Locate the cell with the specified text and output its [X, Y] center coordinate. 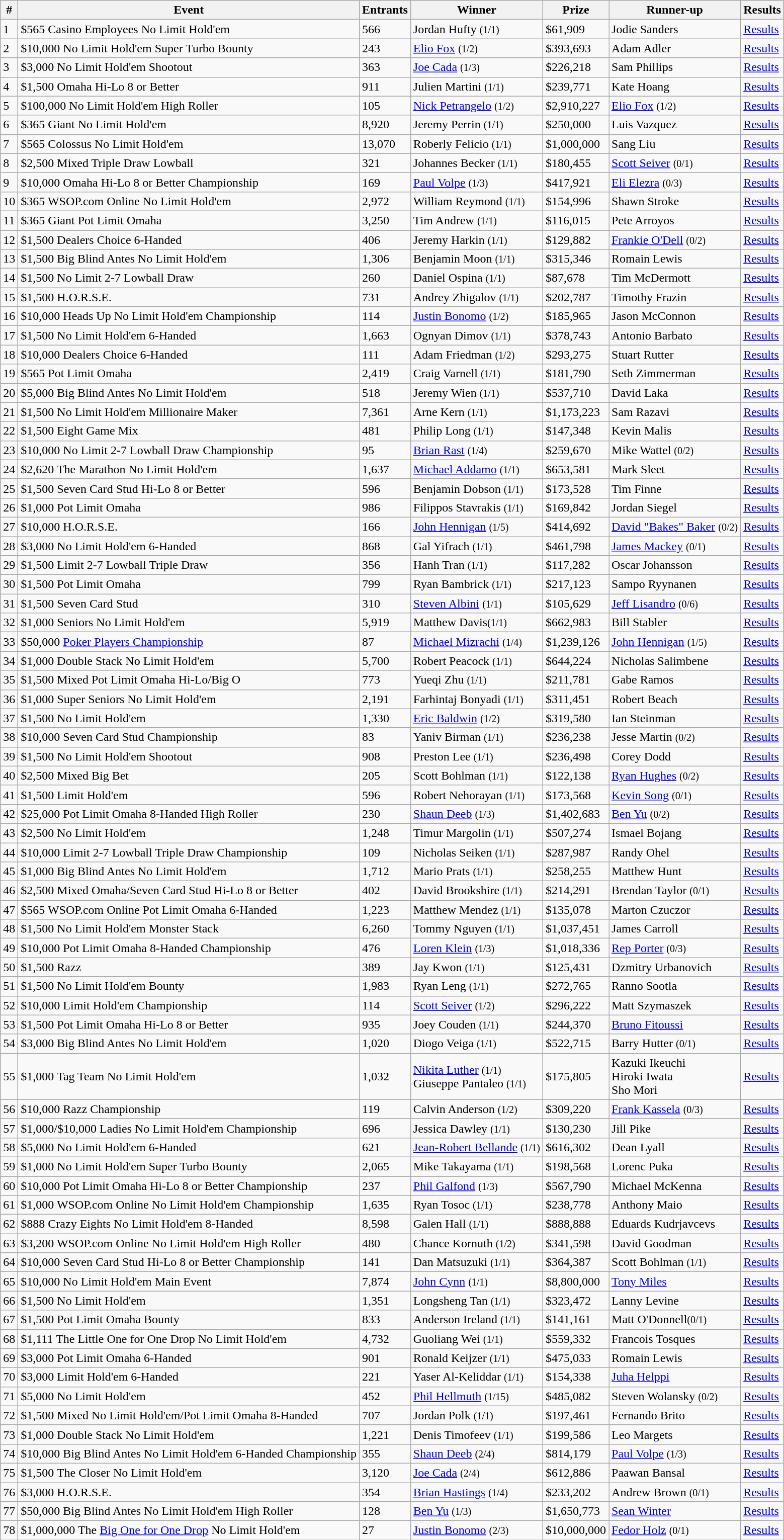
$1,239,126 [575, 642]
$214,291 [575, 891]
Timur Margolin (1/1) [477, 833]
Paawan Bansal [675, 1473]
28 [9, 546]
$211,781 [575, 680]
David Goodman [675, 1243]
166 [385, 527]
18 [9, 355]
169 [385, 182]
Corey Dodd [675, 756]
$662,983 [575, 623]
12 [9, 240]
$173,568 [575, 795]
17 [9, 335]
11 [9, 220]
36 [9, 699]
Yaser Al-Keliddar (1/1) [477, 1377]
Rep Porter (0/3) [675, 948]
Benjamin Moon (1/1) [477, 259]
$3,000 No Limit Hold'em Shootout [189, 67]
$87,678 [575, 278]
$10,000 Seven Card Stud Championship [189, 737]
$130,230 [575, 1128]
Brian Rast (1/4) [477, 450]
Juha Helppi [675, 1377]
14 [9, 278]
$315,346 [575, 259]
Sampo Ryynanen [675, 584]
15 [9, 297]
518 [385, 393]
Nicholas Seiken (1/1) [477, 852]
111 [385, 355]
Andrew Brown (0/1) [675, 1492]
$1,173,223 [575, 412]
128 [385, 1511]
$10,000 Limit Hold'em Championship [189, 1005]
$5,000 No Limit Hold'em [189, 1396]
38 [9, 737]
621 [385, 1147]
1,712 [385, 872]
205 [385, 776]
237 [385, 1185]
29 [9, 565]
95 [385, 450]
7,361 [385, 412]
Joey Couden (1/1) [477, 1024]
$3,000 Pot Limit Omaha 6-Handed [189, 1358]
49 [9, 948]
$1,000,000 [575, 144]
James Carroll [675, 929]
$559,332 [575, 1339]
24 [9, 469]
$125,431 [575, 967]
Dan Matsuzuki (1/1) [477, 1262]
Denis Timofeev (1/1) [477, 1434]
45 [9, 872]
2 [9, 48]
13,070 [385, 144]
48 [9, 929]
221 [385, 1377]
$1,018,336 [575, 948]
57 [9, 1128]
260 [385, 278]
Brendan Taylor (0/1) [675, 891]
$1,111 The Little One for One Drop No Limit Hold'em [189, 1339]
356 [385, 565]
74 [9, 1453]
$644,224 [575, 661]
$197,461 [575, 1415]
$537,710 [575, 393]
Barry Hutter (0/1) [675, 1044]
Ben Yu (0/2) [675, 814]
Guoliang Wei (1/1) [477, 1339]
Lorenc Puka [675, 1166]
402 [385, 891]
Jean-Robert Bellande (1/1) [477, 1147]
Jordan Siegel [675, 507]
71 [9, 1396]
$3,000 H.O.R.S.E. [189, 1492]
$485,082 [575, 1396]
Eric Baldwin (1/2) [477, 718]
$1,500 Pot Limit Omaha [189, 584]
$10,000,000 [575, 1530]
Entrants [385, 10]
Bill Stabler [675, 623]
$612,886 [575, 1473]
Benjamin Dobson (1/1) [477, 488]
Steven Albini (1/1) [477, 604]
389 [385, 967]
60 [9, 1185]
46 [9, 891]
Ryan Tosoc (1/1) [477, 1205]
Johannes Becker (1/1) [477, 163]
$5,000 No Limit Hold'em 6-Handed [189, 1147]
87 [385, 642]
Anthony Maio [675, 1205]
$1,500 No Limit Hold'em 6-Handed [189, 335]
Tommy Nguyen (1/1) [477, 929]
$1,000 Pot Limit Omaha [189, 507]
Steven Wolansky (0/2) [675, 1396]
$565 WSOP.com Online Pot Limit Omaha 6-Handed [189, 910]
566 [385, 29]
Phil Hellmuth (1/15) [477, 1396]
Scott Seiver (1/2) [477, 1005]
77 [9, 1511]
David Brookshire (1/1) [477, 891]
Kazuki IkeuchiHiroki IwataSho Mori [675, 1076]
$1,000,000 The Big One for One Drop No Limit Hold'em [189, 1530]
$175,805 [575, 1076]
1,983 [385, 986]
2,419 [385, 374]
64 [9, 1262]
$10,000 Limit 2-7 Lowball Triple Draw Championship [189, 852]
Diogo Veiga (1/1) [477, 1044]
Daniel Ospina (1/1) [477, 278]
Ranno Sootla [675, 986]
Kevin Malis [675, 431]
Yaniv Birman (1/1) [477, 737]
35 [9, 680]
1,635 [385, 1205]
731 [385, 297]
James Mackey (0/1) [675, 546]
$1,500 Eight Game Mix [189, 431]
$10,000 Seven Card Stud Hi-Lo 8 or Better Championship [189, 1262]
Matt O'Donnell(0/1) [675, 1320]
$2,500 No Limit Hold'em [189, 833]
6 [9, 125]
Michael Addamo (1/1) [477, 469]
7,874 [385, 1281]
$226,218 [575, 67]
$1,500 Mixed Pot Limit Omaha Hi-Lo/Big O [189, 680]
5 [9, 106]
935 [385, 1024]
$309,220 [575, 1109]
1,351 [385, 1301]
833 [385, 1320]
Sang Liu [675, 144]
868 [385, 546]
Robert Peacock (1/1) [477, 661]
Shaun Deeb (2/4) [477, 1453]
$287,987 [575, 852]
Ismael Bojang [675, 833]
$2,500 Mixed Big Bet [189, 776]
Joe Cada (1/3) [477, 67]
$116,015 [575, 220]
$1,500 Pot Limit Omaha Bounty [189, 1320]
$1,000/$10,000 Ladies No Limit Hold'em Championship [189, 1128]
$154,996 [575, 201]
Matthew Hunt [675, 872]
78 [9, 1530]
Leo Margets [675, 1434]
$1,500 No Limit Hold'em Bounty [189, 986]
$311,451 [575, 699]
72 [9, 1415]
$2,500 Mixed Triple Draw Lowball [189, 163]
Brian Hastings (1/4) [477, 1492]
$272,765 [575, 986]
Adam Friedman (1/2) [477, 355]
Winner [477, 10]
70 [9, 1377]
Seth Zimmerman [675, 374]
$147,348 [575, 431]
Robert Beach [675, 699]
69 [9, 1358]
Tim Andrew (1/1) [477, 220]
Ognyan Dimov (1/1) [477, 335]
707 [385, 1415]
1,032 [385, 1076]
Sam Phillips [675, 67]
$2,500 Mixed Omaha/Seven Card Stud Hi-Lo 8 or Better [189, 891]
39 [9, 756]
Jason McConnon [675, 316]
$414,692 [575, 527]
$135,078 [575, 910]
$565 Casino Employees No Limit Hold'em [189, 29]
Gal Yifrach (1/1) [477, 546]
Frankie O'Dell (0/2) [675, 240]
44 [9, 852]
773 [385, 680]
1,223 [385, 910]
Eli Elezra (0/3) [675, 182]
$1,500 Limit Hold'em [189, 795]
1,637 [385, 469]
19 [9, 374]
Oscar Johansson [675, 565]
$364,387 [575, 1262]
$10,000 No Limit Hold'em Super Turbo Bounty [189, 48]
$616,302 [575, 1147]
54 [9, 1044]
20 [9, 393]
901 [385, 1358]
Roberly Felicio (1/1) [477, 144]
Matthew Davis(1/1) [477, 623]
Timothy Frazin [675, 297]
$198,568 [575, 1166]
Ryan Bambrick (1/1) [477, 584]
$1,500 No Limit 2-7 Lowball Draw [189, 278]
1 [9, 29]
Yueqi Zhu (1/1) [477, 680]
$1,000 Super Seniors No Limit Hold'em [189, 699]
Dzmitry Urbanovich [675, 967]
$50,000 Big Blind Antes No Limit Hold'em High Roller [189, 1511]
Runner-up [675, 10]
David Laka [675, 393]
50 [9, 967]
Sam Razavi [675, 412]
58 [9, 1147]
7 [9, 144]
37 [9, 718]
$319,580 [575, 718]
$1,500 No Limit Hold'em Millionaire Maker [189, 412]
13 [9, 259]
$2,620 The Marathon No Limit Hold'em [189, 469]
$1,500 The Closer No Limit Hold'em [189, 1473]
8 [9, 163]
$10,000 Pot Limit Omaha 8-Handed Championship [189, 948]
$507,274 [575, 833]
Gabe Ramos [675, 680]
Julien Martini (1/1) [477, 87]
$1,500 Omaha Hi-Lo 8 or Better [189, 87]
$1,500 No Limit Hold'em Monster Stack [189, 929]
16 [9, 316]
$217,123 [575, 584]
119 [385, 1109]
Arne Kern (1/1) [477, 412]
$10,000 No Limit Hold'em Main Event [189, 1281]
696 [385, 1128]
Ian Steinman [675, 718]
8,598 [385, 1224]
30 [9, 584]
1,306 [385, 259]
33 [9, 642]
Jeremy Wien (1/1) [477, 393]
$1,500 Dealers Choice 6-Handed [189, 240]
Philip Long (1/1) [477, 431]
52 [9, 1005]
$10,000 Pot Limit Omaha Hi-Lo 8 or Better Championship [189, 1185]
Craig Varnell (1/1) [477, 374]
75 [9, 1473]
Michael Mizrachi (1/4) [477, 642]
$3,000 No Limit Hold'em 6-Handed [189, 546]
$117,282 [575, 565]
$1,500 Pot Limit Omaha Hi-Lo 8 or Better [189, 1024]
Frank Kassela (0/3) [675, 1109]
Stuart Rutter [675, 355]
$3,000 Limit Hold'em 6-Handed [189, 1377]
$100,000 No Limit Hold'em High Roller [189, 106]
$1,000 WSOP.com Online No Limit Hold'em Championship [189, 1205]
$173,528 [575, 488]
$185,965 [575, 316]
$181,790 [575, 374]
Justin Bonomo (2/3) [477, 1530]
Bruno Fitoussi [675, 1024]
Jordan Hufty (1/1) [477, 29]
$10,000 Big Blind Antes No Limit Hold'em 6-Handed Championship [189, 1453]
$1,000 Big Blind Antes No Limit Hold'em [189, 872]
105 [385, 106]
141 [385, 1262]
62 [9, 1224]
$236,498 [575, 756]
1,221 [385, 1434]
Shaun Deeb (1/3) [477, 814]
Kate Hoang [675, 87]
Fedor Holz (0/1) [675, 1530]
$365 Giant Pot Limit Omaha [189, 220]
Mike Wattel (0/2) [675, 450]
55 [9, 1076]
43 [9, 833]
1,663 [385, 335]
Justin Bonomo (1/2) [477, 316]
Marton Czuczor [675, 910]
$10,000 Omaha Hi-Lo 8 or Better Championship [189, 182]
476 [385, 948]
355 [385, 1453]
$105,629 [575, 604]
911 [385, 87]
26 [9, 507]
34 [9, 661]
$10,000 No Limit 2-7 Lowball Draw Championship [189, 450]
$293,275 [575, 355]
$888 Crazy Eights No Limit Hold'em 8-Handed [189, 1224]
363 [385, 67]
$1,000 No Limit Hold'em Super Turbo Bounty [189, 1166]
4,732 [385, 1339]
73 [9, 1434]
61 [9, 1205]
2,972 [385, 201]
Joe Cada (2/4) [477, 1473]
$61,909 [575, 29]
$10,000 H.O.R.S.E. [189, 527]
Tony Miles [675, 1281]
Chance Kornuth (1/2) [477, 1243]
66 [9, 1301]
$10,000 Dealers Choice 6-Handed [189, 355]
$5,000 Big Blind Antes No Limit Hold'em [189, 393]
$236,238 [575, 737]
1,248 [385, 833]
$3,000 Big Blind Antes No Limit Hold'em [189, 1044]
76 [9, 1492]
Ben Yu (1/3) [477, 1511]
$1,500 Razz [189, 967]
5,919 [385, 623]
Nick Petrangelo (1/2) [477, 106]
109 [385, 852]
Prize [575, 10]
Mario Prats (1/1) [477, 872]
Pete Arroyos [675, 220]
Filippos Stavrakis (1/1) [477, 507]
986 [385, 507]
Robert Nehorayan (1/1) [477, 795]
$393,693 [575, 48]
Galen Hall (1/1) [477, 1224]
$522,715 [575, 1044]
William Reymond (1/1) [477, 201]
56 [9, 1109]
Francois Tosques [675, 1339]
$3,200 WSOP.com Online No Limit Hold'em High Roller [189, 1243]
Tim Finne [675, 488]
9 [9, 182]
$653,581 [575, 469]
$567,790 [575, 1185]
1,330 [385, 718]
$1,500 Big Blind Antes No Limit Hold'em [189, 259]
480 [385, 1243]
$323,472 [575, 1301]
Matt Szymaszek [675, 1005]
68 [9, 1339]
2,191 [385, 699]
2,065 [385, 1166]
3,250 [385, 220]
$244,370 [575, 1024]
31 [9, 604]
Calvin Anderson (1/2) [477, 1109]
$1,500 Limit 2-7 Lowball Triple Draw [189, 565]
908 [385, 756]
Jeremy Perrin (1/1) [477, 125]
Andrey Zhigalov (1/1) [477, 297]
Jeremy Harkin (1/1) [477, 240]
$258,255 [575, 872]
Tim McDermott [675, 278]
230 [385, 814]
$199,586 [575, 1434]
$169,842 [575, 507]
$2,910,227 [575, 106]
Randy Ohel [675, 852]
$202,787 [575, 297]
Nicholas Salimbene [675, 661]
$25,000 Pot Limit Omaha 8-Handed High Roller [189, 814]
Michael McKenna [675, 1185]
$814,179 [575, 1453]
$10,000 Razz Championship [189, 1109]
Eduards Kudrjavcevs [675, 1224]
$250,000 [575, 125]
25 [9, 488]
Ronald Keijzer (1/1) [477, 1358]
$180,455 [575, 163]
452 [385, 1396]
40 [9, 776]
John Cynn (1/1) [477, 1281]
$1,500 Seven Card Stud Hi-Lo 8 or Better [189, 488]
5,700 [385, 661]
$296,222 [575, 1005]
$461,798 [575, 546]
Loren Klein (1/3) [477, 948]
47 [9, 910]
$233,202 [575, 1492]
41 [9, 795]
$122,138 [575, 776]
Ryan Hughes (0/2) [675, 776]
$1,500 Mixed No Limit Hold'em/Pot Limit Omaha 8-Handed [189, 1415]
$1,402,683 [575, 814]
3 [9, 67]
354 [385, 1492]
$1,500 H.O.R.S.E. [189, 297]
Sean Winter [675, 1511]
Jessica Dawley (1/1) [477, 1128]
406 [385, 240]
59 [9, 1166]
$1,000 Seniors No Limit Hold'em [189, 623]
Preston Lee (1/1) [477, 756]
Adam Adler [675, 48]
$10,000 Heads Up No Limit Hold'em Championship [189, 316]
Scott Seiver (0/1) [675, 163]
$475,033 [575, 1358]
$1,000 Tag Team No Limit Hold'em [189, 1076]
6,260 [385, 929]
$341,598 [575, 1243]
$378,743 [575, 335]
$1,500 No Limit Hold'em Shootout [189, 756]
$1,037,451 [575, 929]
$365 WSOP.com Online No Limit Hold'em [189, 201]
799 [385, 584]
Lanny Levine [675, 1301]
Matthew Mendez (1/1) [477, 910]
David "Bakes" Baker (0/2) [675, 527]
$154,338 [575, 1377]
Jill Pike [675, 1128]
Longsheng Tan (1/1) [477, 1301]
$1,650,773 [575, 1511]
3,120 [385, 1473]
$1,500 Seven Card Stud [189, 604]
$141,161 [575, 1320]
Antonio Barbato [675, 335]
$365 Giant No Limit Hold'em [189, 125]
Mark Sleet [675, 469]
51 [9, 986]
321 [385, 163]
Event [189, 10]
Kevin Song (0/1) [675, 795]
Jay Kwon (1/1) [477, 967]
65 [9, 1281]
Jordan Polk (1/1) [477, 1415]
Shawn Stroke [675, 201]
Jesse Martin (0/2) [675, 737]
8,920 [385, 125]
$259,670 [575, 450]
$8,800,000 [575, 1281]
Anderson Ireland (1/1) [477, 1320]
21 [9, 412]
Mike Takayama (1/1) [477, 1166]
310 [385, 604]
# [9, 10]
$565 Pot Limit Omaha [189, 374]
Jodie Sanders [675, 29]
481 [385, 431]
$50,000 Poker Players Championship [189, 642]
22 [9, 431]
Farhintaj Bonyadi (1/1) [477, 699]
63 [9, 1243]
$565 Colossus No Limit Hold'em [189, 144]
4 [9, 87]
Jeff Lisandro (0/6) [675, 604]
Hanh Tran (1/1) [477, 565]
Fernando Brito [675, 1415]
53 [9, 1024]
$238,778 [575, 1205]
$417,921 [575, 182]
42 [9, 814]
Phil Galfond (1/3) [477, 1185]
$239,771 [575, 87]
Luis Vazquez [675, 125]
10 [9, 201]
Nikita Luther (1/1)Giuseppe Pantaleo (1/1) [477, 1076]
Ryan Leng (1/1) [477, 986]
$129,882 [575, 240]
83 [385, 737]
32 [9, 623]
$888,888 [575, 1224]
1,020 [385, 1044]
243 [385, 48]
Dean Lyall [675, 1147]
23 [9, 450]
67 [9, 1320]
